Scan for the cell matching the given text and deliver its (X, Y) coordinate at center. 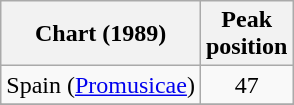
Peakposition (246, 34)
Spain (Promusicae) (101, 85)
Chart (1989) (101, 34)
47 (246, 85)
